Return the (X, Y) coordinate for the center point of the cell that contains the specified text.  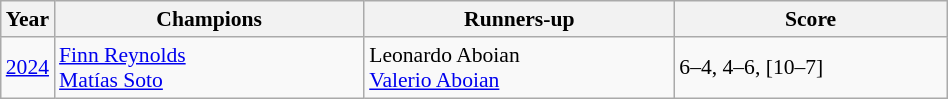
Score (810, 19)
Finn Reynolds Matías Soto (209, 68)
Runners-up (519, 19)
Champions (209, 19)
Year (28, 19)
6–4, 4–6, [10–7] (810, 68)
2024 (28, 68)
Leonardo Aboian Valerio Aboian (519, 68)
